Extract the (X, Y) coordinate from the center of the cell holding the provided text.  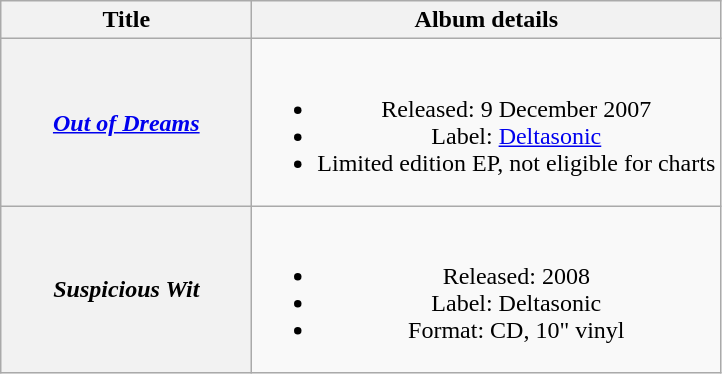
Album details (486, 20)
Released: 2008Label: DeltasonicFormat: CD, 10" vinyl (486, 290)
Suspicious Wit (126, 290)
Out of Dreams (126, 122)
Released: 9 December 2007Label: DeltasonicLimited edition EP, not eligible for charts (486, 122)
Title (126, 20)
